Find where the given text appears and provide that cell's center as [X, Y] coordinate. 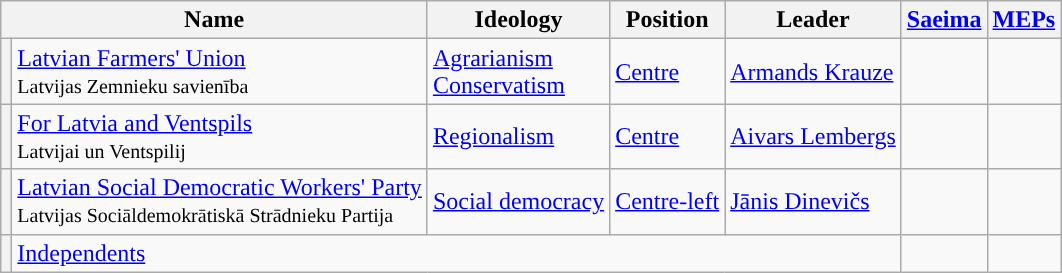
Position [668, 20]
Leader [814, 20]
MEPs [1024, 20]
Saeima [944, 20]
Aivars Lembergs [814, 136]
Independents [456, 253]
Social democracy [518, 202]
Ideology [518, 20]
Latvian Social Democratic Workers' PartyLatvijas Sociāldemokrātiskā Strādnieku Partija [220, 202]
Armands Krauze [814, 72]
Latvian Farmers' UnionLatvijas Zemnieku savienība [220, 72]
Name [214, 20]
AgrarianismConservatism [518, 72]
For Latvia and VentspilsLatvijai un Ventspilij [220, 136]
Regionalism [518, 136]
Centre-left [668, 202]
Jānis Dinevičs [814, 202]
